Capture the cell that displays the provided text and extract its [x, y] central coordinate. 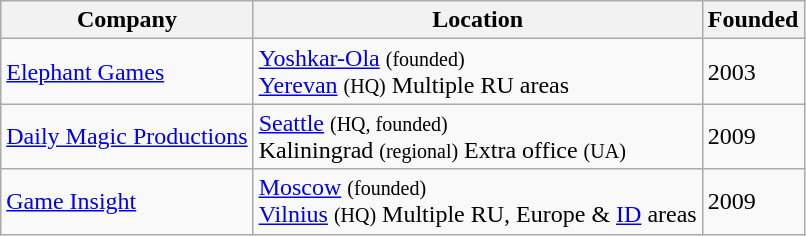
Game Insight [127, 202]
Founded [753, 20]
Yoshkar-Ola (founded)Yerevan (HQ) Multiple RU areas [478, 72]
Company [127, 20]
Seattle (HQ, founded)Kaliningrad (regional) Extra office (UA) [478, 136]
Moscow (founded)Vilnius (HQ) Multiple RU, Europe & ID areas [478, 202]
Daily Magic Productions [127, 136]
Elephant Games [127, 72]
Location [478, 20]
2003 [753, 72]
